Find where the given text appears and provide that cell's center as [x, y] coordinate. 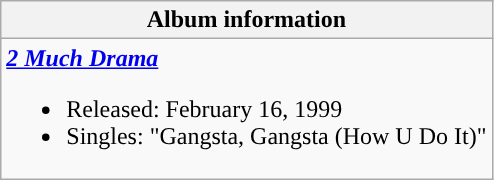
2 Much DramaReleased: February 16, 1999Singles: "Gangsta, Gangsta (How U Do It)" [246, 109]
Album information [246, 20]
